Search for the cell housing the specified text and yield its [X, Y] center coordinate. 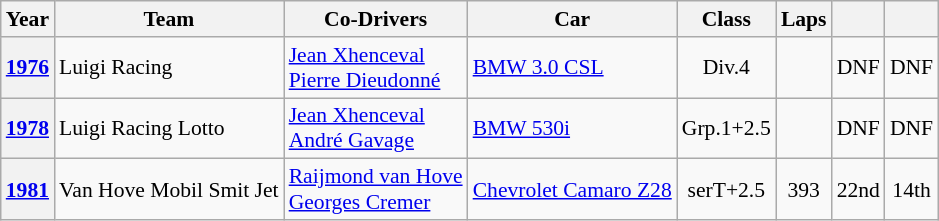
serT+2.5 [726, 190]
1981 [28, 190]
Van Hove Mobil Smit Jet [169, 190]
1978 [28, 128]
Raijmond van Hove Georges Cremer [376, 190]
Div.4 [726, 68]
Luigi Racing [169, 68]
BMW 3.0 CSL [572, 68]
Car [572, 19]
Co-Drivers [376, 19]
Laps [804, 19]
Grp.1+2.5 [726, 128]
Jean Xhenceval André Gavage [376, 128]
Year [28, 19]
Chevrolet Camaro Z28 [572, 190]
Luigi Racing Lotto [169, 128]
BMW 530i [572, 128]
Team [169, 19]
393 [804, 190]
Class [726, 19]
1976 [28, 68]
Jean Xhenceval Pierre Dieudonné [376, 68]
14th [912, 190]
22nd [858, 190]
